Return the (X, Y) coordinate for the center point of the cell that contains the specified text.  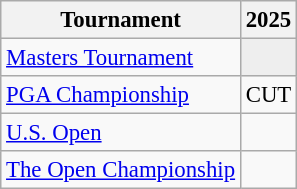
U.S. Open (121, 133)
The Open Championship (121, 170)
CUT (268, 95)
Tournament (121, 20)
Masters Tournament (121, 58)
PGA Championship (121, 95)
2025 (268, 20)
